Identify which cell holds the provided text, then report its (X, Y) central coordinate. 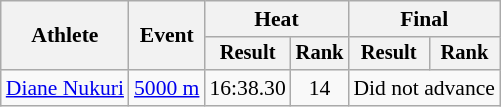
Did not advance (424, 88)
Final (424, 19)
Event (166, 36)
5000 m (166, 88)
Diane Nukuri (65, 88)
Athlete (65, 36)
Heat (276, 19)
16:38.30 (247, 88)
14 (320, 88)
